Return the [x, y] coordinate for the center point of the cell that contains the specified text.  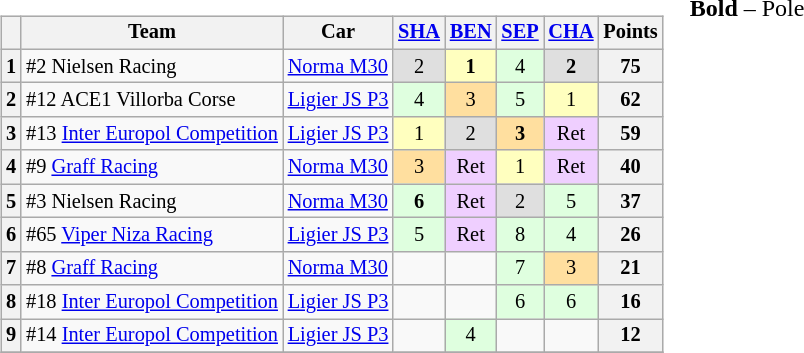
#13 Inter Europol Competition [152, 134]
SEP [520, 33]
40 [631, 167]
CHA [572, 33]
37 [631, 201]
62 [631, 100]
#9 Graff Racing [152, 167]
#14 Inter Europol Competition [152, 336]
#2 Nielsen Racing [152, 66]
59 [631, 134]
#8 Graff Racing [152, 268]
Points [631, 33]
12 [631, 336]
BEN [471, 33]
SHA [419, 33]
#18 Inter Europol Competition [152, 302]
#12 ACE1 Villorba Corse [152, 100]
Team [152, 33]
26 [631, 235]
Car [338, 33]
#3 Nielsen Racing [152, 201]
75 [631, 66]
16 [631, 302]
9 [11, 336]
#65 Viper Niza Racing [152, 235]
21 [631, 268]
